Determine the (X, Y) coordinate at the center of the cell enclosing the given text.  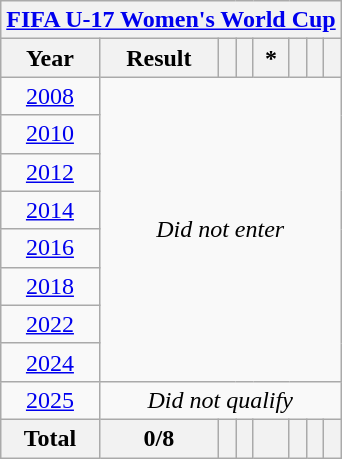
Total (50, 438)
2010 (50, 134)
2014 (50, 210)
2016 (50, 248)
Did not qualify (220, 400)
Year (50, 58)
* (271, 58)
2024 (50, 362)
0/8 (158, 438)
2012 (50, 172)
2018 (50, 286)
2022 (50, 324)
2008 (50, 96)
FIFA U-17 Women's World Cup (171, 20)
Result (158, 58)
Did not enter (220, 229)
2025 (50, 400)
